Locate the cell with the specified text and output its (x, y) center coordinate. 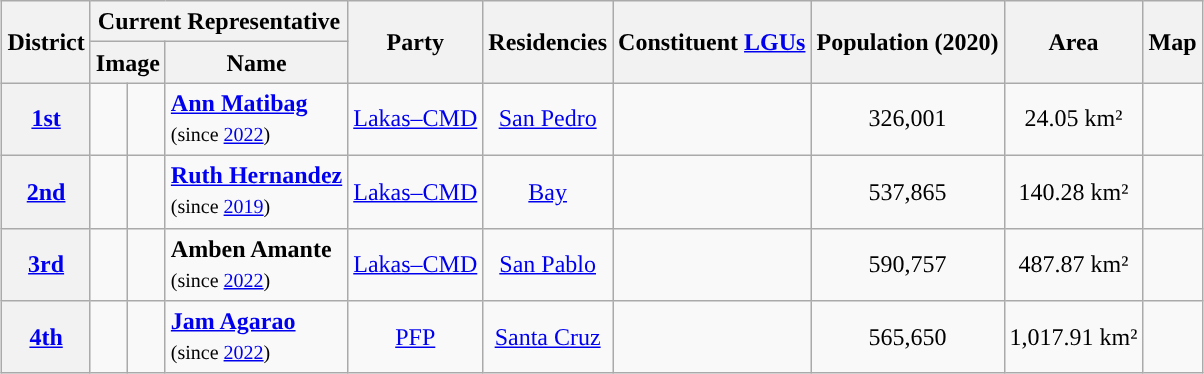
San Pedro (548, 120)
590,757 (908, 264)
1st (46, 120)
3rd (46, 264)
1,017.91 km² (1074, 338)
Map (1172, 42)
PFP (416, 338)
Ruth Hernandez(since 2019) (256, 192)
Residencies (548, 42)
San Pablo (548, 264)
Name (256, 62)
2nd (46, 192)
Current Representative (218, 22)
District (46, 42)
Population (2020) (908, 42)
487.87 km² (1074, 264)
537,865 (908, 192)
Area (1074, 42)
565,650 (908, 338)
Party (416, 42)
Ann Matibag(since 2022) (256, 120)
Image (128, 62)
Santa Cruz (548, 338)
Constituent LGUs (712, 42)
24.05 km² (1074, 120)
Jam Agarao(since 2022) (256, 338)
Bay (548, 192)
Amben Amante(since 2022) (256, 264)
140.28 km² (1074, 192)
326,001 (908, 120)
4th (46, 338)
